Detect which cell encompasses the target text, then output its [x, y] center coordinate. 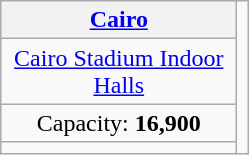
Capacity: 16,900 [119, 123]
Cairo [119, 20]
Cairo Stadium Indoor Halls [119, 72]
